Return [x, y] of the center of cell containing provided text 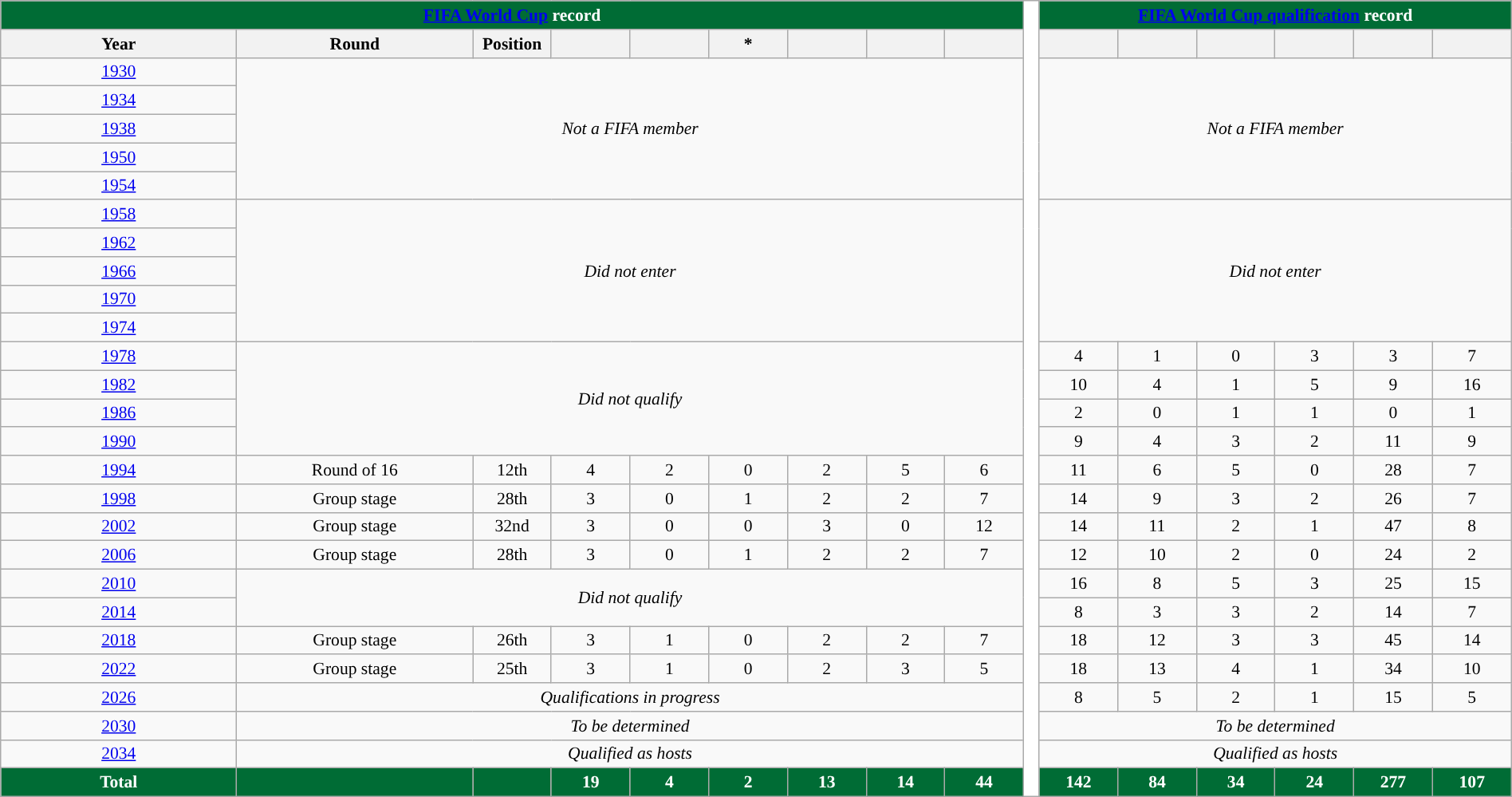
1954 [119, 186]
1970 [119, 299]
2018 [119, 641]
1974 [119, 328]
1950 [119, 157]
32nd [512, 527]
1994 [119, 470]
2006 [119, 555]
26th [512, 641]
45 [1394, 641]
142 [1078, 783]
84 [1158, 783]
19 [590, 783]
1962 [119, 243]
12th [512, 470]
Year [119, 44]
1958 [119, 215]
2010 [119, 584]
28 [1394, 470]
Round of 16 [355, 470]
Qualifications in progress [630, 697]
1938 [119, 129]
47 [1394, 527]
44 [984, 783]
2034 [119, 754]
277 [1394, 783]
Total [119, 783]
1966 [119, 271]
1934 [119, 101]
25th [512, 669]
2022 [119, 669]
26 [1394, 499]
Round [355, 44]
1982 [119, 385]
25 [1394, 584]
FIFA World Cup qualification record [1275, 15]
107 [1472, 783]
1986 [119, 413]
2014 [119, 612]
2002 [119, 527]
FIFA World Cup record [512, 15]
Position [512, 44]
1930 [119, 72]
2026 [119, 697]
1978 [119, 357]
1990 [119, 442]
2030 [119, 726]
1998 [119, 499]
* [748, 44]
